For the text-containing cell, return its midpoint in [X, Y] coordinate format. 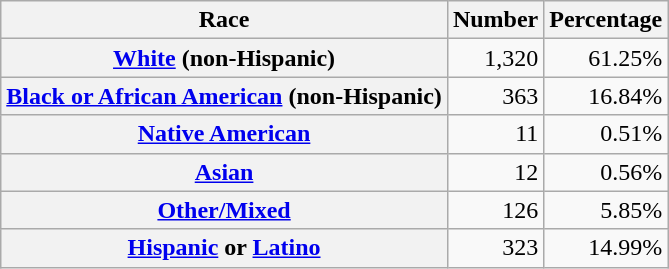
Percentage [606, 20]
0.51% [606, 134]
16.84% [606, 96]
Hispanic or Latino [224, 248]
14.99% [606, 248]
Asian [224, 172]
5.85% [606, 210]
0.56% [606, 172]
Number [495, 20]
11 [495, 134]
126 [495, 210]
1,320 [495, 58]
Native American [224, 134]
Other/Mixed [224, 210]
White (non-Hispanic) [224, 58]
Black or African American (non-Hispanic) [224, 96]
323 [495, 248]
363 [495, 96]
Race [224, 20]
61.25% [606, 58]
12 [495, 172]
